From the cell containing the given text, extract its center point as [x, y] coordinate. 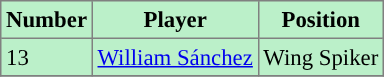
William Sánchez [175, 57]
13 [47, 57]
Number [47, 20]
Position [320, 20]
Player [175, 20]
Wing Spiker [320, 57]
